From the cell containing the given text, extract its center point as [x, y] coordinate. 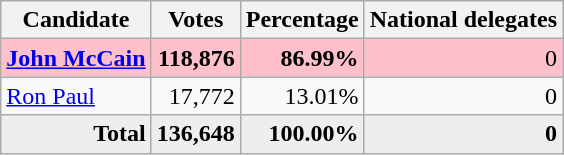
National delegates [463, 20]
100.00% [302, 134]
136,648 [196, 134]
Ron Paul [76, 96]
Votes [196, 20]
86.99% [302, 58]
13.01% [302, 96]
Total [76, 134]
17,772 [196, 96]
Candidate [76, 20]
John McCain [76, 58]
Percentage [302, 20]
118,876 [196, 58]
